Return the [x, y] coordinate for the center point of the cell that contains the specified text.  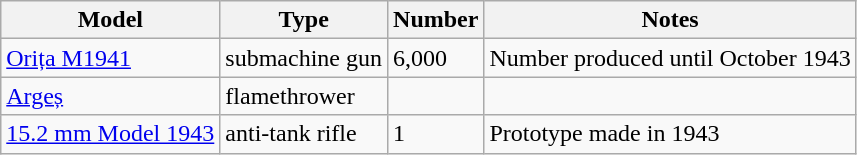
Argeș [110, 96]
Type [304, 20]
Number produced until October 1943 [670, 58]
anti-tank rifle [304, 134]
Notes [670, 20]
15.2 mm Model 1943 [110, 134]
Model [110, 20]
1 [436, 134]
Orița M1941 [110, 58]
Prototype made in 1943 [670, 134]
6,000 [436, 58]
Number [436, 20]
flamethrower [304, 96]
submachine gun [304, 58]
